Determine the [x, y] coordinate at the center of the cell enclosing the given text.  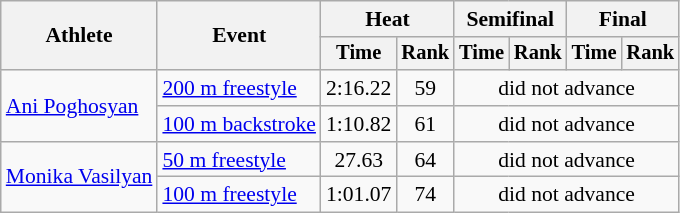
Event [239, 36]
61 [425, 124]
Ani Poghosyan [80, 106]
Athlete [80, 36]
59 [425, 88]
100 m freestyle [239, 195]
100 m backstroke [239, 124]
1:10.82 [358, 124]
200 m freestyle [239, 88]
27.63 [358, 160]
Monika Vasilyan [80, 178]
74 [425, 195]
50 m freestyle [239, 160]
Final [623, 19]
1:01.07 [358, 195]
Heat [388, 19]
64 [425, 160]
2:16.22 [358, 88]
Semifinal [510, 19]
